Return the (X, Y) coordinate for the center point of the cell that contains the specified text.  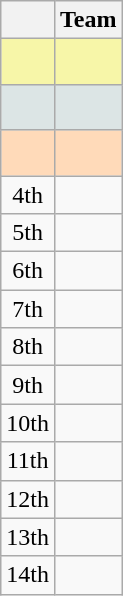
5th (28, 233)
14th (28, 575)
7th (28, 309)
10th (28, 423)
4th (28, 195)
11th (28, 461)
9th (28, 385)
6th (28, 271)
Team (88, 20)
12th (28, 499)
13th (28, 537)
8th (28, 347)
